Pinpoint the cell where the given text exists, returning its (X, Y) midpoint coordinate. 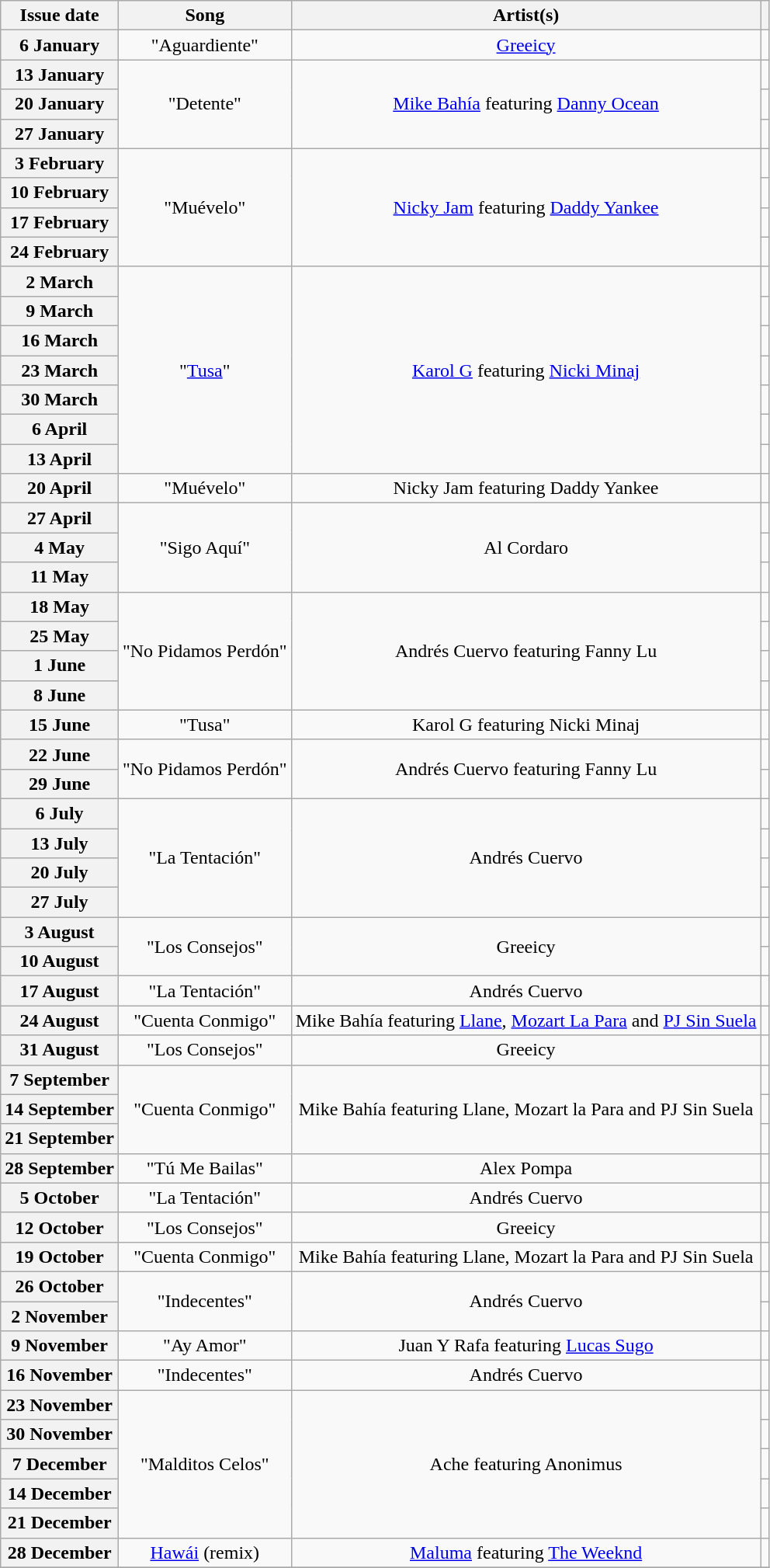
13 July (60, 843)
13 April (60, 459)
Issue date (60, 16)
"Malditos Celos" (205, 1464)
6 January (60, 45)
30 November (60, 1434)
20 July (60, 873)
3 February (60, 163)
"Tú Me Bailas" (205, 1168)
Alex Pompa (526, 1168)
15 June (60, 725)
23 March (60, 370)
14 December (60, 1493)
23 November (60, 1405)
1 June (60, 666)
27 July (60, 902)
Song (205, 16)
28 September (60, 1168)
5 October (60, 1198)
17 August (60, 991)
13 January (60, 75)
10 August (60, 961)
7 December (60, 1464)
24 August (60, 1020)
24 February (60, 252)
3 August (60, 932)
25 May (60, 636)
8 June (60, 695)
10 February (60, 193)
Mike Bahía featuring Danny Ocean (526, 104)
6 July (60, 813)
21 December (60, 1523)
2 November (60, 1316)
"Aguardiente" (205, 45)
12 October (60, 1227)
2 March (60, 281)
19 October (60, 1257)
16 November (60, 1375)
Hawái (remix) (205, 1552)
28 December (60, 1552)
17 February (60, 222)
"Detente" (205, 104)
20 April (60, 488)
9 November (60, 1346)
4 May (60, 548)
27 January (60, 134)
31 August (60, 1050)
"Sigo Aquí" (205, 548)
29 June (60, 784)
"Ay Amor" (205, 1346)
27 April (60, 518)
Juan Y Rafa featuring Lucas Sugo (526, 1346)
22 June (60, 754)
6 April (60, 429)
21 September (60, 1139)
11 May (60, 577)
14 September (60, 1109)
26 October (60, 1286)
9 March (60, 311)
20 January (60, 104)
30 March (60, 400)
16 March (60, 340)
Maluma featuring The Weeknd (526, 1552)
Mike Bahía featuring Llane, Mozart La Para and PJ Sin Suela (526, 1020)
Artist(s) (526, 16)
7 September (60, 1080)
18 May (60, 607)
Al Cordaro (526, 548)
Ache featuring Anonimus (526, 1464)
